Locate the cell with the specified text and output its [X, Y] center coordinate. 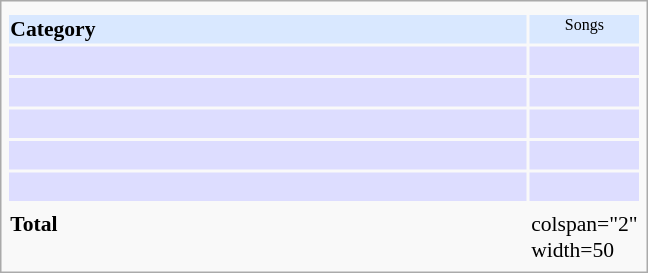
colspan="2" width=50 [585, 237]
Category [268, 29]
Total [268, 237]
Songs [585, 29]
